Scan for the cell matching the given text and deliver its (X, Y) coordinate at center. 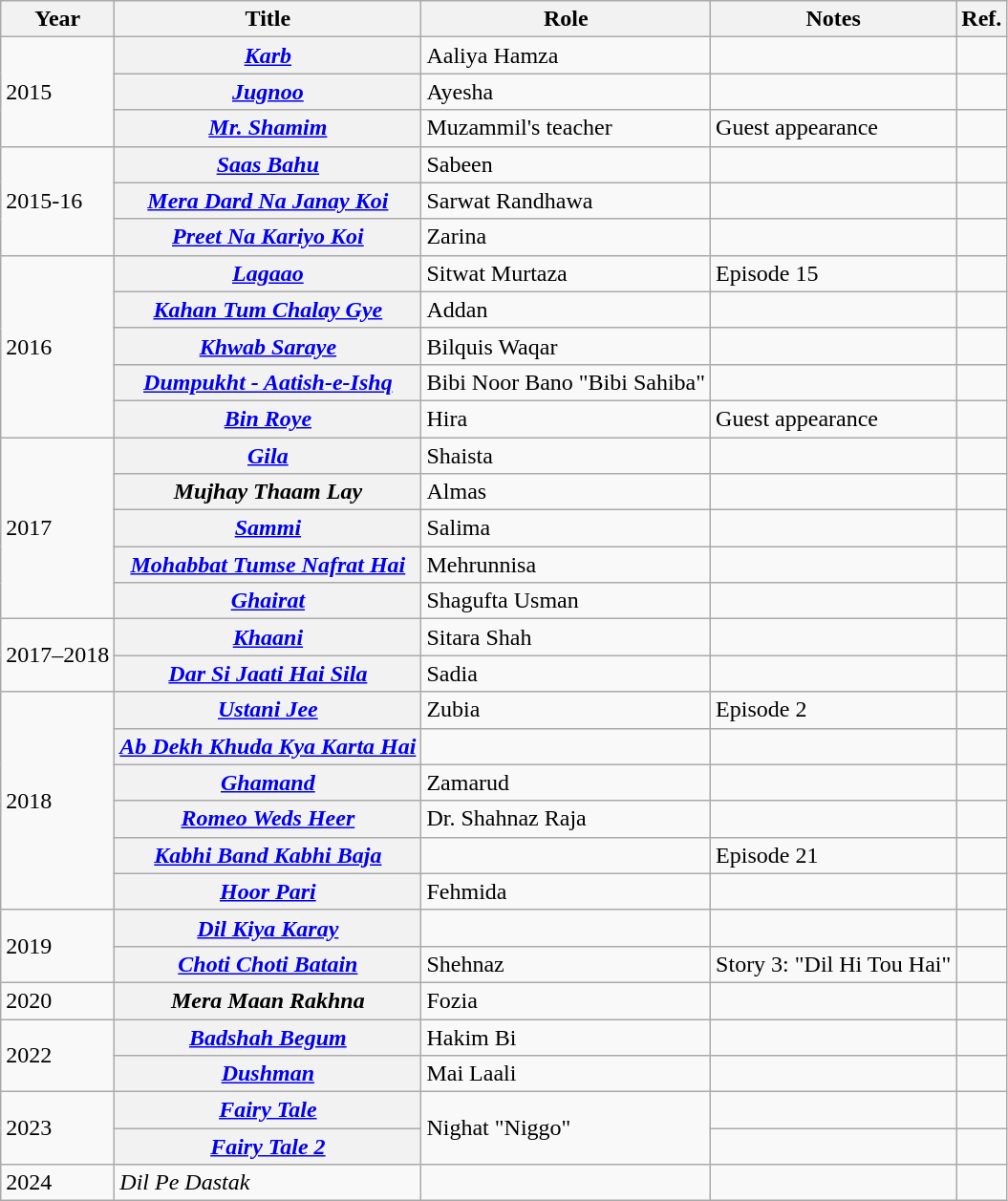
Dushman (268, 1074)
Lagaao (268, 273)
Salima (566, 528)
Gila (268, 456)
Episode 15 (833, 273)
Badshah Begum (268, 1037)
Shehnaz (566, 964)
Ghairat (268, 601)
Ayesha (566, 92)
Zarina (566, 237)
Fozia (566, 1000)
2020 (57, 1000)
Notes (833, 19)
Mera Dard Na Janay Koi (268, 201)
Bilquis Waqar (566, 346)
Sammi (268, 528)
Sadia (566, 674)
Dil Kiya Karay (268, 928)
Mera Maan Rakhna (268, 1000)
Sarwat Randhawa (566, 201)
Dil Pe Dastak (268, 1183)
Hoor Pari (268, 891)
Nighat "Niggo" (566, 1128)
Shaista (566, 456)
Episode 21 (833, 855)
Mujhay Thaam Lay (268, 492)
Sitwat Murtaza (566, 273)
Title (268, 19)
Fehmida (566, 891)
Shagufta Usman (566, 601)
Fairy Tale 2 (268, 1147)
Almas (566, 492)
Choti Choti Batain (268, 964)
2016 (57, 346)
2017–2018 (57, 655)
Role (566, 19)
Fairy Tale (268, 1110)
Sitara Shah (566, 637)
Mohabbat Tumse Nafrat Hai (268, 565)
Episode 2 (833, 710)
2019 (57, 946)
Year (57, 19)
2015-16 (57, 201)
Bibi Noor Bano "Bibi Sahiba" (566, 382)
Muzammil's teacher (566, 128)
Kahan Tum Chalay Gye (268, 310)
Hakim Bi (566, 1037)
2017 (57, 528)
Kabhi Band Kabhi Baja (268, 855)
Addan (566, 310)
Story 3: "Dil Hi Tou Hai" (833, 964)
Dumpukht - Aatish-e-Ishq (268, 382)
Ref. (982, 19)
Hira (566, 418)
Bin Roye (268, 418)
Dr. Shahnaz Raja (566, 819)
Zubia (566, 710)
Saas Bahu (268, 164)
2022 (57, 1055)
Jugnoo (268, 92)
Sabeen (566, 164)
Karb (268, 55)
2024 (57, 1183)
Zamarud (566, 783)
Ab Dekh Khuda Kya Karta Hai (268, 746)
Ustani Jee (268, 710)
2023 (57, 1128)
Aaliya Hamza (566, 55)
Mai Laali (566, 1074)
Mehrunnisa (566, 565)
2015 (57, 92)
Romeo Weds Heer (268, 819)
Mr. Shamim (268, 128)
Ghamand (268, 783)
2018 (57, 801)
Dar Si Jaati Hai Sila (268, 674)
Preet Na Kariyo Koi (268, 237)
Khwab Saraye (268, 346)
Khaani (268, 637)
